Return [x, y] of the center of cell containing provided text 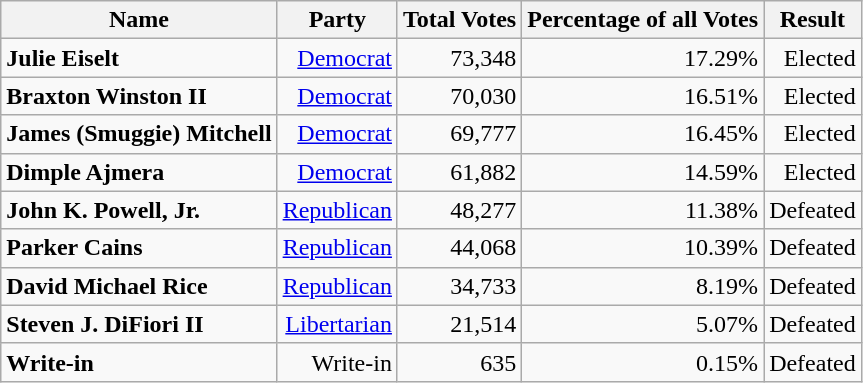
Percentage of all Votes [643, 20]
34,733 [459, 286]
44,068 [459, 248]
14.59% [643, 172]
61,882 [459, 172]
10.39% [643, 248]
16.51% [643, 96]
16.45% [643, 134]
635 [459, 362]
Steven J. DiFiori II [139, 324]
70,030 [459, 96]
21,514 [459, 324]
Party [337, 20]
Parker Cains [139, 248]
0.15% [643, 362]
69,777 [459, 134]
48,277 [459, 210]
Dimple Ajmera [139, 172]
Braxton Winston II [139, 96]
James (Smuggie) Mitchell [139, 134]
Total Votes [459, 20]
Libertarian [337, 324]
8.19% [643, 286]
11.38% [643, 210]
5.07% [643, 324]
John K. Powell, Jr. [139, 210]
17.29% [643, 58]
Result [813, 20]
Julie Eiselt [139, 58]
73,348 [459, 58]
Name [139, 20]
David Michael Rice [139, 286]
